Detect which cell encompasses the target text, then output its [X, Y] center coordinate. 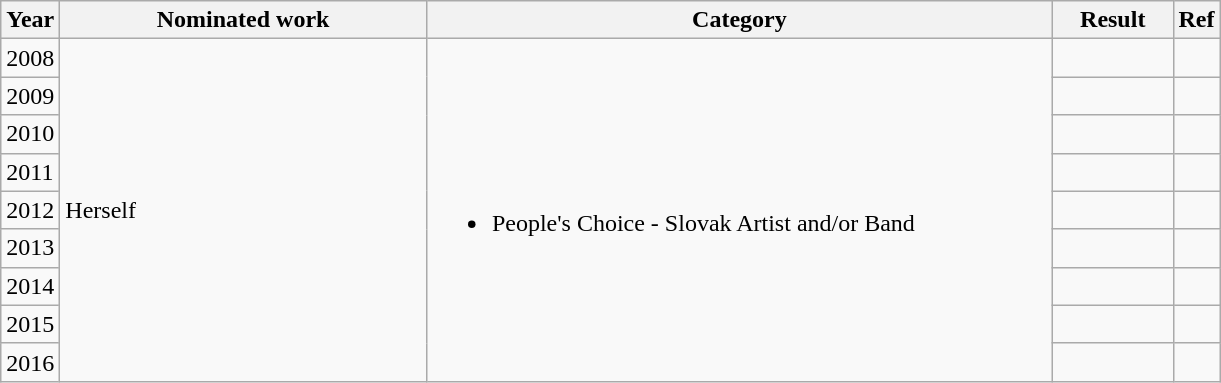
2014 [30, 286]
Herself [244, 210]
2016 [30, 362]
2010 [30, 134]
2008 [30, 58]
People's Choice - Slovak Artist and/or Band [739, 210]
Category [739, 20]
Nominated work [244, 20]
Result [1112, 20]
2015 [30, 324]
2012 [30, 210]
Ref [1196, 20]
2009 [30, 96]
2011 [30, 172]
2013 [30, 248]
Year [30, 20]
